Pinpoint the cell where the given text exists, returning its [X, Y] midpoint coordinate. 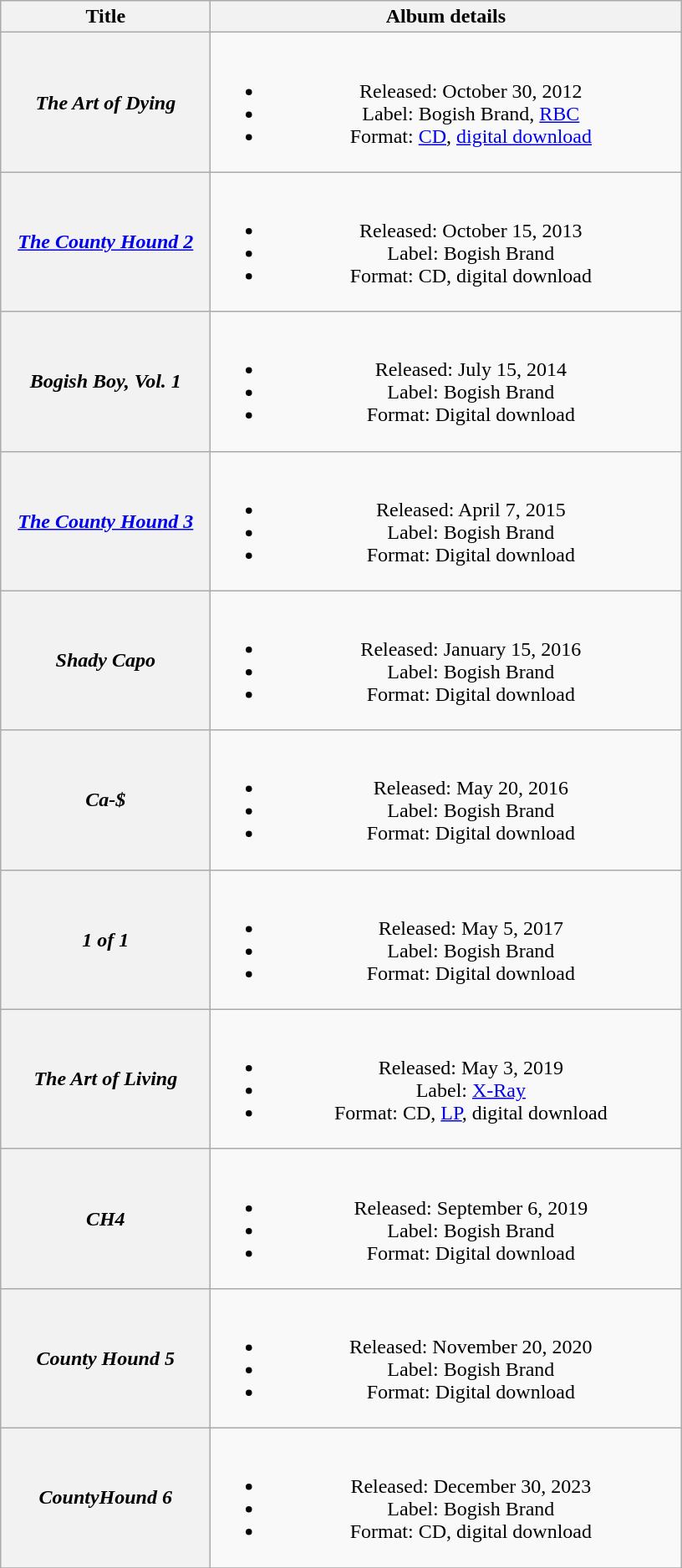
The County Hound 2 [105, 242]
Ca-$ [105, 800]
Shady Capo [105, 660]
Title [105, 17]
The County Hound 3 [105, 521]
CountyHound 6 [105, 1497]
Released: May 20, 2016Label: Bogish BrandFormat: Digital download [446, 800]
Released: May 3, 2019Label: X-RayFormat: CD, LP, digital download [446, 1079]
Released: May 5, 2017Label: Bogish BrandFormat: Digital download [446, 939]
1 of 1 [105, 939]
Released: April 7, 2015Label: Bogish BrandFormat: Digital download [446, 521]
Released: November 20, 2020Label: Bogish BrandFormat: Digital download [446, 1358]
The Art of Dying [105, 102]
Album details [446, 17]
Released: September 6, 2019Label: Bogish BrandFormat: Digital download [446, 1218]
Released: January 15, 2016Label: Bogish BrandFormat: Digital download [446, 660]
Released: December 30, 2023Label: Bogish BrandFormat: CD, digital download [446, 1497]
Released: July 15, 2014Label: Bogish BrandFormat: Digital download [446, 381]
Bogish Boy, Vol. 1 [105, 381]
County Hound 5 [105, 1358]
Released: October 15, 2013Label: Bogish BrandFormat: CD, digital download [446, 242]
The Art of Living [105, 1079]
CH4 [105, 1218]
Released: October 30, 2012Label: Bogish Brand, RBCFormat: CD, digital download [446, 102]
